Scan for the cell matching the given text and deliver its (X, Y) coordinate at center. 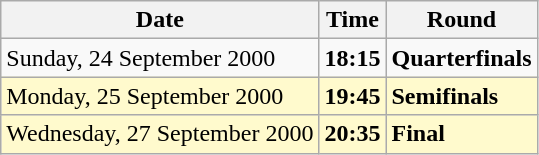
Date (160, 20)
20:35 (352, 134)
Final (462, 134)
Time (352, 20)
Sunday, 24 September 2000 (160, 58)
Round (462, 20)
Quarterfinals (462, 58)
Wednesday, 27 September 2000 (160, 134)
18:15 (352, 58)
19:45 (352, 96)
Monday, 25 September 2000 (160, 96)
Semifinals (462, 96)
